Provide the (x, y) coordinate of the cell's center where the given text is located.  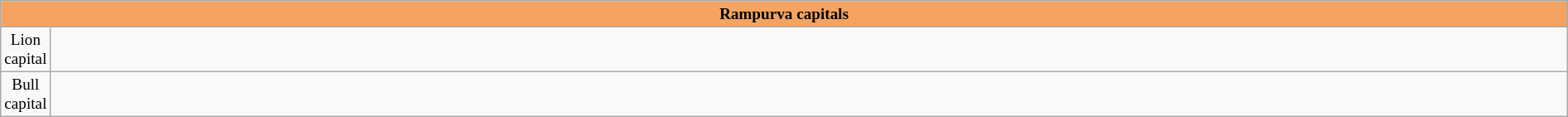
Bull capital (26, 94)
Lion capital (26, 49)
Rampurva capitals (784, 14)
